Locate the cell with the specified text and output its (x, y) center coordinate. 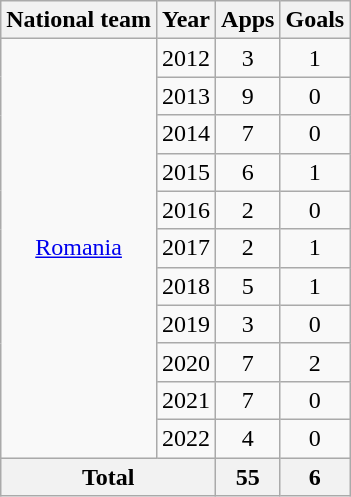
2021 (186, 400)
Goals (315, 20)
2022 (186, 438)
National team (79, 20)
2014 (186, 134)
2020 (186, 362)
Total (108, 477)
4 (248, 438)
5 (248, 286)
2017 (186, 248)
2016 (186, 210)
2019 (186, 324)
Apps (248, 20)
2012 (186, 58)
55 (248, 477)
9 (248, 96)
2018 (186, 286)
2013 (186, 96)
Year (186, 20)
2015 (186, 172)
Romania (79, 248)
